For the text-containing cell, return its midpoint in [X, Y] coordinate format. 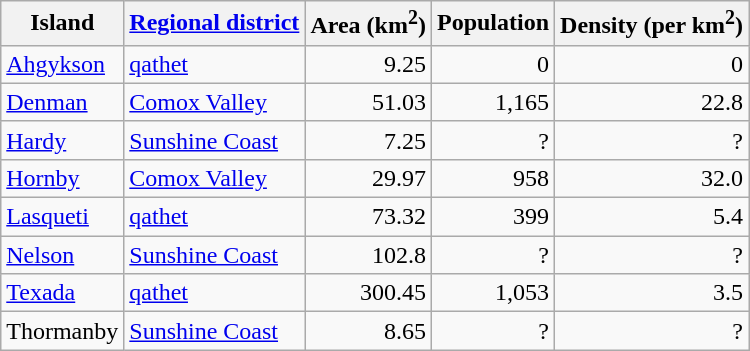
Island [62, 24]
Hardy [62, 140]
399 [492, 217]
958 [492, 178]
73.32 [368, 217]
1,053 [492, 293]
9.25 [368, 64]
Thormanby [62, 331]
3.5 [652, 293]
300.45 [368, 293]
29.97 [368, 178]
Regional district [214, 24]
Hornby [62, 178]
Lasqueti [62, 217]
Density (per km2) [652, 24]
5.4 [652, 217]
102.8 [368, 255]
1,165 [492, 102]
Denman [62, 102]
8.65 [368, 331]
7.25 [368, 140]
Ahgykson [62, 64]
Texada [62, 293]
Population [492, 24]
Area (km2) [368, 24]
51.03 [368, 102]
32.0 [652, 178]
22.8 [652, 102]
Nelson [62, 255]
